Provide the [x, y] coordinate of the cell's center where the given text is located.  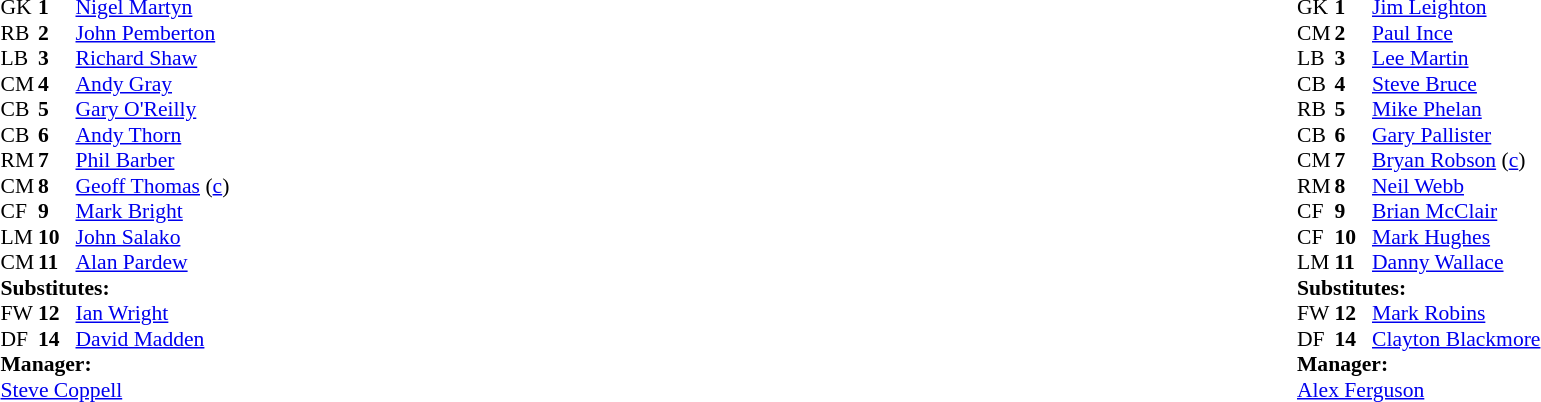
Andy Thorn [153, 135]
John Salako [153, 237]
Steve Bruce [1456, 84]
Andy Gray [153, 84]
Clayton Blackmore [1456, 339]
Phil Barber [153, 161]
Danny Wallace [1456, 263]
John Pemberton [153, 33]
Ian Wright [153, 313]
Alan Pardew [153, 263]
Mark Bright [153, 211]
Mike Phelan [1456, 109]
Lee Martin [1456, 59]
Mark Robins [1456, 313]
Gary O'Reilly [153, 109]
Paul Ince [1456, 33]
Geoff Thomas (c) [153, 186]
Richard Shaw [153, 59]
Bryan Robson (c) [1456, 161]
Gary Pallister [1456, 135]
David Madden [153, 339]
Mark Hughes [1456, 237]
Brian McClair [1456, 211]
Neil Webb [1456, 186]
